Capture the cell that displays the provided text and extract its [x, y] central coordinate. 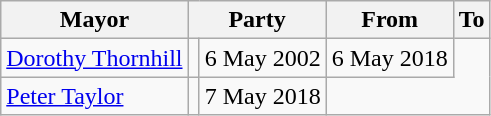
From [390, 20]
Mayor [94, 20]
Dorothy Thornhill [94, 58]
7 May 2018 [262, 96]
Peter Taylor [94, 96]
6 May 2018 [390, 58]
6 May 2002 [262, 58]
To [472, 20]
Party [257, 20]
